Detect which cell encompasses the target text, then output its [x, y] center coordinate. 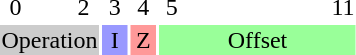
Z [143, 40]
I [115, 40]
Operation [50, 40]
Offset [258, 40]
